Capture the cell that displays the provided text and extract its (x, y) central coordinate. 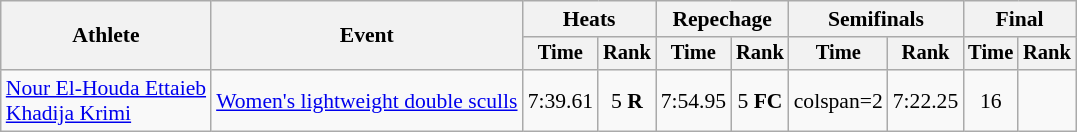
16 (990, 100)
Final (1019, 19)
7:39.61 (560, 100)
7:22.25 (926, 100)
Repechage (722, 19)
colspan=2 (838, 100)
7:54.95 (694, 100)
Heats (590, 19)
Women's lightweight double sculls (366, 100)
Nour El-Houda EttaiebKhadija Krimi (106, 100)
Semifinals (876, 19)
5 R (627, 100)
Event (366, 36)
Athlete (106, 36)
5 FC (760, 100)
